Determine the [X, Y] coordinate at the center of the cell enclosing the given text.  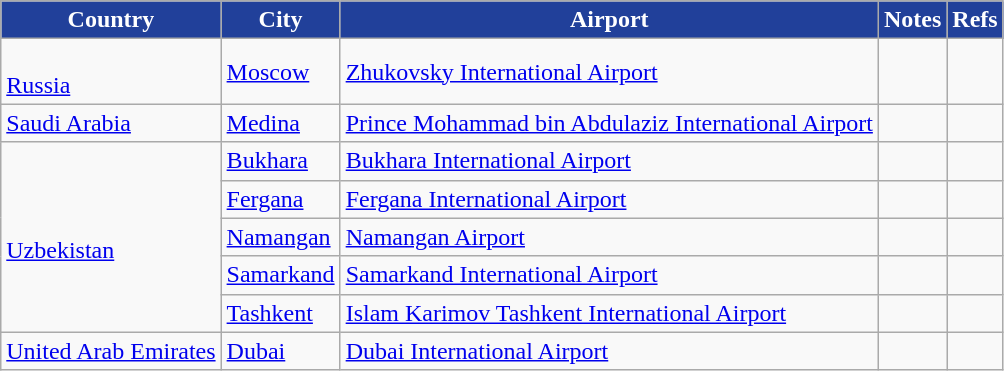
Airport [609, 20]
Refs [975, 20]
Prince Mohammad bin Abdulaziz International Airport [609, 123]
Russia [111, 72]
Dubai International Airport [609, 351]
Saudi Arabia [111, 123]
Bukhara [280, 161]
Dubai [280, 351]
Tashkent [280, 313]
Zhukovsky International Airport [609, 72]
Islam Karimov Tashkent International Airport [609, 313]
Uzbekistan [111, 237]
Namangan [280, 237]
Samarkand International Airport [609, 275]
Moscow [280, 72]
Fergana [280, 199]
Notes [912, 20]
United Arab Emirates [111, 351]
Namangan Airport [609, 237]
Samarkand [280, 275]
City [280, 20]
Bukhara International Airport [609, 161]
Medina [280, 123]
Fergana International Airport [609, 199]
Country [111, 20]
